Extract the (X, Y) coordinate from the center of the cell holding the provided text.  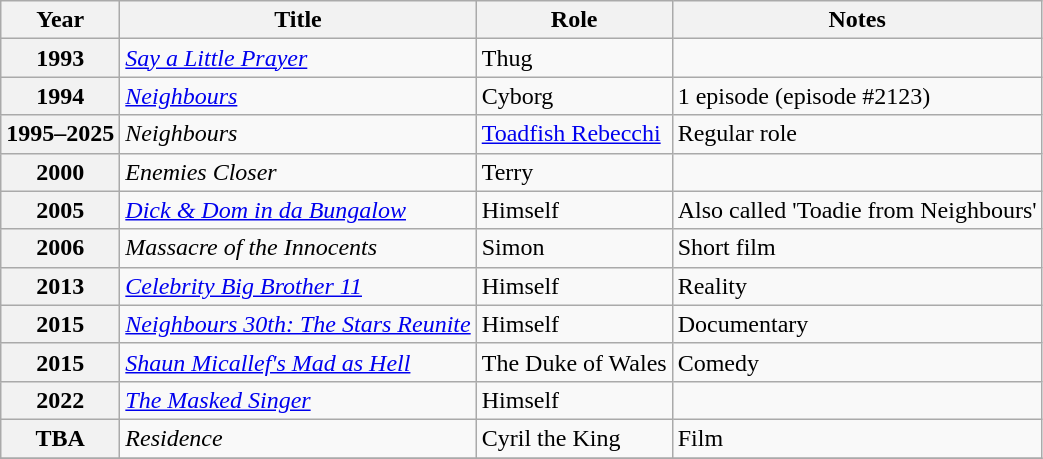
Toadfish Rebecchi (574, 134)
2006 (60, 248)
Title (298, 20)
Thug (574, 58)
Regular role (857, 134)
1993 (60, 58)
1994 (60, 96)
2005 (60, 210)
Notes (857, 20)
The Masked Singer (298, 400)
2000 (60, 172)
Terry (574, 172)
Documentary (857, 324)
The Duke of Wales (574, 362)
1 episode (episode #2123) (857, 96)
Shaun Micallef's Mad as Hell (298, 362)
Celebrity Big Brother 11 (298, 286)
2022 (60, 400)
Also called 'Toadie from Neighbours' (857, 210)
Reality (857, 286)
Cyril the King (574, 438)
Say a Little Prayer (298, 58)
Massacre of the Innocents (298, 248)
Residence (298, 438)
Neighbours 30th: The Stars Reunite (298, 324)
Film (857, 438)
Short film (857, 248)
Comedy (857, 362)
Enemies Closer (298, 172)
Cyborg (574, 96)
1995–2025 (60, 134)
2013 (60, 286)
Simon (574, 248)
TBA (60, 438)
Year (60, 20)
Role (574, 20)
Dick & Dom in da Bungalow (298, 210)
